Scan for the cell matching the given text and deliver its [x, y] coordinate at center. 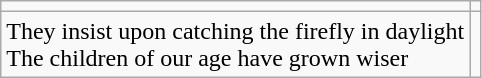
They insist upon catching the firefly in daylightThe children of our age have grown wiser [236, 44]
